Capture the cell that displays the provided text and extract its (X, Y) central coordinate. 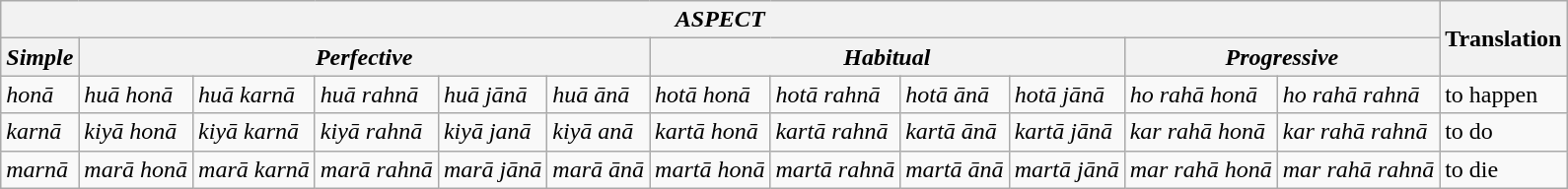
huā rahnā (377, 94)
kiyā anā (599, 132)
marā honā (136, 169)
martā honā (710, 169)
kartā ānā (955, 132)
kiyā karnā (254, 132)
karnā (39, 132)
hotā jānā (1067, 94)
hotā rahnā (835, 94)
huā jānā (492, 94)
hotā ānā (955, 94)
kar rahā honā (1201, 132)
marā karnā (254, 169)
Translation (1503, 38)
to happen (1503, 94)
Simple (39, 57)
martā ānā (955, 169)
mar rahā rahnā (1358, 169)
ASPECT (720, 20)
Perfective (365, 57)
martā jānā (1067, 169)
marā jānā (492, 169)
marnā (39, 169)
ho rahā honā (1201, 94)
honā (39, 94)
kartā honā (710, 132)
martā rahnā (835, 169)
marā rahnā (377, 169)
kar rahā rahnā (1358, 132)
kartā rahnā (835, 132)
huā ānā (599, 94)
mar rahā honā (1201, 169)
Progressive (1282, 57)
to die (1503, 169)
kiyā rahnā (377, 132)
huā karnā (254, 94)
ho rahā rahnā (1358, 94)
marā ānā (599, 169)
to do (1503, 132)
kiyā janā (492, 132)
kartā jānā (1067, 132)
huā honā (136, 94)
kiyā honā (136, 132)
hotā honā (710, 94)
Habitual (888, 57)
